From the cell containing the given text, extract its center point as [x, y] coordinate. 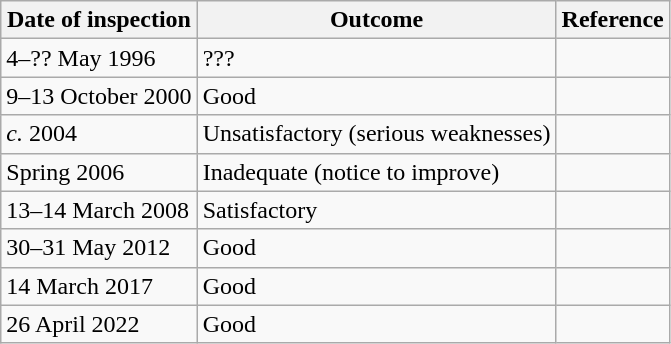
Reference [612, 20]
??? [376, 58]
Date of inspection [99, 20]
14 March 2017 [99, 286]
9–13 October 2000 [99, 96]
Spring 2006 [99, 172]
Unsatisfactory (serious weaknesses) [376, 134]
c. 2004 [99, 134]
4–?? May 1996 [99, 58]
26 April 2022 [99, 324]
30–31 May 2012 [99, 248]
13–14 March 2008 [99, 210]
Inadequate (notice to improve) [376, 172]
Outcome [376, 20]
Satisfactory [376, 210]
